Extract the (x, y) coordinate from the center of the cell holding the provided text.  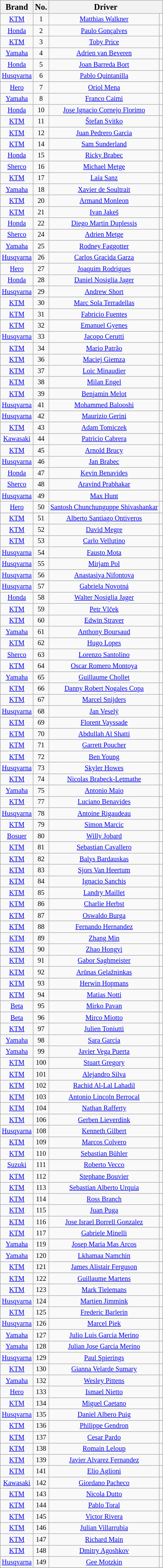
69 (41, 723)
51 (41, 518)
Sjors Van Heertum (104, 870)
Giordano Pacheco (104, 1483)
43 (41, 428)
Pablo Quintanilla (104, 76)
86 (41, 904)
52 (41, 530)
97 (41, 1029)
112 (41, 1176)
16 (41, 167)
61 (41, 632)
Carlo Vellutino (104, 541)
72 (41, 757)
5 (41, 65)
Antoine Rigaudeau (104, 813)
1 (41, 19)
46 (41, 462)
Rachid Al-Lal Lahadil (104, 1086)
Antonio Maio (104, 791)
Nathan Rafferty (104, 1108)
Petr Vlček (104, 609)
109 (41, 1142)
39 (41, 394)
Maciej Giemza (104, 360)
Bosuer (17, 836)
73 (41, 768)
143 (41, 1494)
Michael Metge (104, 167)
Paul Spierings (104, 1358)
Edwin Straver (104, 621)
94 (41, 995)
Charlie Herbst (104, 904)
36 (41, 360)
Martien Jimmink (104, 1301)
75 (41, 791)
Mario Patrão (104, 348)
Luciano Benavides (104, 802)
15 (41, 155)
83 (41, 870)
Aravind Prabhakar (104, 484)
37 (41, 371)
Carlos Gracida Garza (104, 258)
Josep Maria Mas Arcos (104, 1244)
22 (41, 223)
Gerben Lieverdink (104, 1120)
129 (41, 1358)
Marc Sola Terradellas (104, 303)
12 (41, 133)
6 (41, 76)
110 (41, 1154)
56 (41, 575)
125 (41, 1313)
87 (41, 915)
10 (41, 110)
71 (41, 745)
Guillaume Martens (104, 1278)
Kenneth Gilbert (104, 1131)
Philippe Gendron (104, 1426)
Abdullah Al Shatti (104, 734)
Arnold Brucy (104, 450)
James Alistair Ferguson (104, 1267)
114 (41, 1199)
119 (41, 1244)
106 (41, 1120)
142 (41, 1483)
Alejandro Silva (104, 1074)
48 (41, 484)
79 (41, 825)
33 (41, 337)
148 (41, 1551)
Antonio Lincoln Berrocal (104, 1097)
11 (41, 121)
78 (41, 813)
96 (41, 1018)
Ismael Nietto (104, 1392)
Danny Robert Nogales Copa (104, 689)
145 (41, 1517)
Mark Tielemans (104, 1290)
Sara Garcia (104, 1040)
Romain Leloup (104, 1449)
124 (41, 1301)
30 (41, 303)
Jan Veselý (104, 711)
58 (41, 598)
Marcos Colvero (104, 1142)
No. (41, 7)
65 (41, 677)
Jose Israel Borrell Gonzalez (104, 1222)
88 (41, 927)
Julio Luis Garcia Merino (104, 1335)
Marcel Piek (104, 1324)
3 (41, 42)
Brand (17, 7)
Skyler Howes (104, 768)
91 (41, 961)
Adrien van Beveren (104, 53)
139 (41, 1460)
24 (41, 235)
47 (41, 473)
138 (41, 1449)
Laia Sanz (104, 178)
Julian Villarrubia (104, 1528)
Herwin Hopmans (104, 984)
Javier Alvarez Fernandez (104, 1460)
111 (41, 1165)
62 (41, 643)
17 (41, 178)
44 (41, 439)
135 (41, 1415)
Jan Brabec (104, 462)
115 (41, 1210)
84 (41, 881)
68 (41, 711)
25 (41, 246)
Juan Pedrero Garcia (104, 133)
89 (41, 938)
Loic Minaudier (104, 371)
Sebastian Cavallero (104, 847)
Elio Aglioni (104, 1471)
Roberto Vecco (104, 1165)
18 (41, 189)
Garrett Poucher (104, 745)
Jacopo Cerutti (104, 337)
102 (41, 1086)
149 (41, 1562)
121 (41, 1267)
Fabricio Fuentes (104, 314)
Walter Nosiglia Jager (104, 598)
144 (41, 1505)
4 (41, 53)
Gabriele Minelli (104, 1233)
2 (41, 31)
127 (41, 1335)
Maurizio Gerini (104, 416)
34 (41, 348)
Suzuki (17, 1165)
Santosh Chunchunguppe Shivashankar (104, 507)
Fernando Hernandez (104, 927)
Zhao Hongyi (104, 949)
Fausto Mota (104, 552)
Landry Maillet (104, 893)
104 (41, 1108)
Gabor Saghmeister (104, 961)
Ignacio Sanchis (104, 881)
100 (41, 1063)
70 (41, 734)
Mirjam Pol (104, 564)
Alberto Santiago Ontiveros (104, 518)
Kevin Benavides (104, 473)
26 (41, 258)
Zhang Min (104, 938)
Juan Puga (104, 1210)
Ben Young (104, 757)
Javier Vega Puerta (104, 1052)
Matthias Walkner (104, 19)
14 (41, 144)
32 (41, 326)
130 (41, 1369)
Guillaume Chollet (104, 677)
57 (41, 586)
Ross Branch (104, 1199)
95 (41, 1006)
7 (41, 87)
90 (41, 949)
Richard Main (104, 1539)
113 (41, 1188)
Patricio Cabrera (104, 439)
Miguel Caetano (104, 1403)
28 (41, 280)
66 (41, 689)
54 (41, 552)
Emanuel Gyenes (104, 326)
Sebastian Bühler (104, 1154)
Adrien Metge (104, 235)
92 (41, 972)
59 (41, 609)
Joaquim Rodrigues (104, 269)
77 (41, 802)
Marcel Snijders (104, 700)
74 (41, 779)
99 (41, 1052)
126 (41, 1324)
Ivan Jakeš (104, 212)
Armand Monleon (104, 201)
133 (41, 1392)
Daniel Nosiglia Jager (104, 280)
80 (41, 836)
21 (41, 212)
20 (41, 201)
98 (41, 1040)
49 (41, 496)
Mirko Pavan (104, 1006)
Anastasiya Nifontova (104, 575)
Milan Engel (104, 382)
Frederic Barlerin (104, 1313)
81 (41, 847)
Florent Vayssade (104, 723)
Nicola Dutto (104, 1494)
146 (41, 1528)
85 (41, 893)
120 (41, 1256)
Rodney Faggotter (104, 246)
122 (41, 1278)
Matias Notti (104, 995)
Joan Barreda Bort (104, 65)
Oscar Romero Montoya (104, 666)
Gabriela Novotná (104, 586)
Jose Ignacio Cornejo Florimo (104, 110)
108 (41, 1131)
101 (41, 1074)
Hugo Lopes (104, 643)
128 (41, 1347)
45 (41, 450)
Anthony Boursaud (104, 632)
Gee Motzkin (104, 1562)
Xavier de Soultrait (104, 189)
132 (41, 1381)
Pablo Toral (104, 1505)
Willy Jobard (104, 836)
60 (41, 621)
63 (41, 655)
Driver (106, 7)
27 (41, 269)
141 (41, 1471)
50 (41, 507)
Toby Price (104, 42)
Balys Bardauskas (104, 859)
Benjamin Melot (104, 394)
Ricky Brabec (104, 155)
42 (41, 416)
Paulo Gonçalves (104, 31)
Arūnas Gelažninkas (104, 972)
116 (41, 1222)
Adam Tomiczek (104, 428)
Lorenzo Santolino (104, 655)
55 (41, 564)
82 (41, 859)
Simon Marcic (104, 825)
41 (41, 405)
Štefan Svitko (104, 121)
Daniel Albero Puig (104, 1415)
Stuart Gregory (104, 1063)
8 (41, 99)
Stephane Bouvier (104, 1176)
Mirco Miotto (104, 1018)
Gianna Velarde Sumary (104, 1369)
David Megre (104, 530)
Cesar Pardo (104, 1437)
64 (41, 666)
Max Hunt (104, 496)
134 (41, 1403)
147 (41, 1539)
Franco Caimi (104, 99)
Mohammed Balooshi (104, 405)
Dmitry Agoshkov (104, 1551)
123 (41, 1290)
103 (41, 1097)
137 (41, 1437)
31 (41, 314)
53 (41, 541)
Andrew Short (104, 292)
29 (41, 292)
Diego Martin Duplessis (104, 223)
136 (41, 1426)
Julian Jose Garcia Merino (104, 1347)
Wesley Pittens (104, 1381)
93 (41, 984)
38 (41, 382)
Julien Toniutti (104, 1029)
Sebastian Alberto Urquia (104, 1188)
Lkhamaa Namchin (104, 1256)
Sam Sunderland (104, 144)
Oriol Mena (104, 87)
Oswaldo Burga (104, 915)
67 (41, 700)
Nicolas Brabeck-Letmathe (104, 779)
Victor Rivera (104, 1517)
117 (41, 1233)
